Search for the cell housing the specified text and yield its (X, Y) center coordinate. 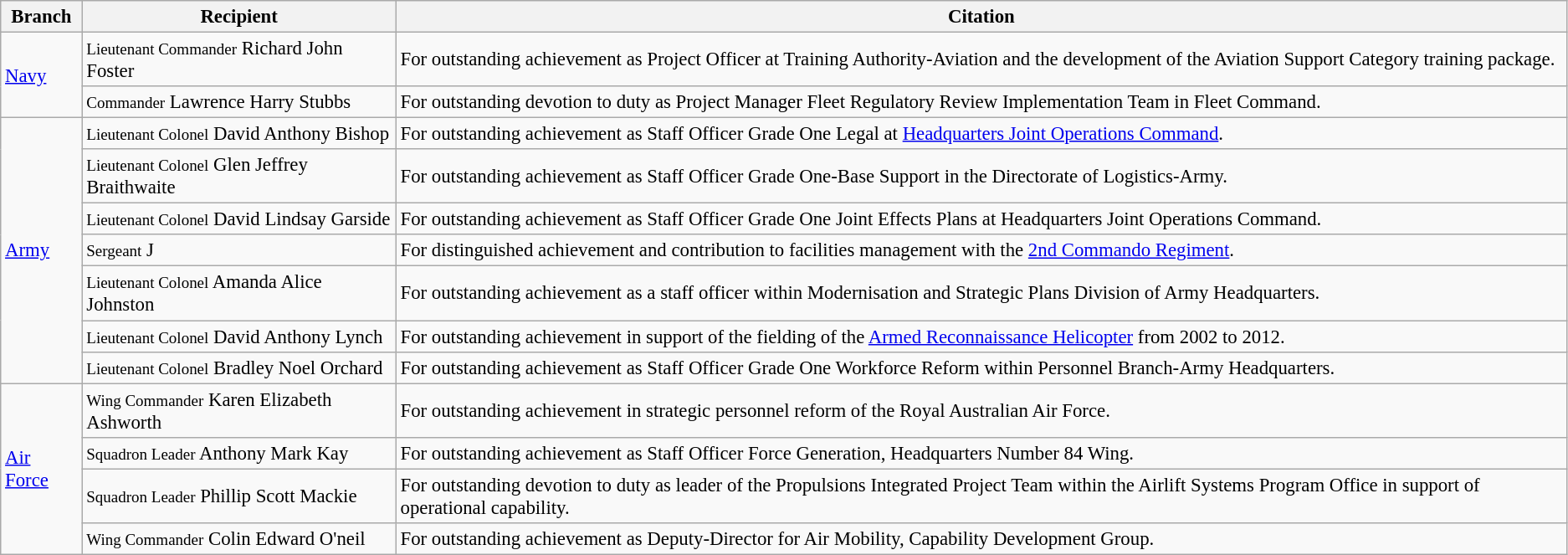
Lieutenant Colonel David Lindsay Garside (239, 219)
Squadron Leader Anthony Mark Kay (239, 453)
For outstanding achievement in strategic personnel reform of the Royal Australian Air Force. (981, 410)
Squadron Leader Phillip Scott Mackie (239, 496)
For outstanding achievement as a staff officer within Modernisation and Strategic Plans Division of Army Headquarters. (981, 293)
For outstanding devotion to duty as Project Manager Fleet Regulatory Review Implementation Team in Fleet Command. (981, 102)
For outstanding achievement as Project Officer at Training Authority-Aviation and the development of the Aviation Support Category training package. (981, 60)
Lieutenant Colonel Amanda Alice Johnston (239, 293)
For outstanding achievement as Staff Officer Grade One Workforce Reform within Personnel Branch-Army Headquarters. (981, 367)
Citation (981, 17)
For outstanding achievement as Deputy-Director for Air Mobility, Capability Development Group. (981, 539)
Air Force (42, 469)
For distinguished achievement and contribution to facilities management with the 2nd Commando Regiment. (981, 250)
Lieutenant Colonel David Anthony Lynch (239, 337)
For outstanding achievement in support of the fielding of the Armed Reconnaissance Helicopter from 2002 to 2012. (981, 337)
Sergeant J (239, 250)
Recipient (239, 17)
Army (42, 251)
Lieutenant Commander Richard John Foster (239, 60)
Lieutenant Colonel Glen Jeffrey Braithwaite (239, 176)
Lieutenant Colonel Bradley Noel Orchard (239, 367)
For outstanding achievement as Staff Officer Grade One Joint Effects Plans at Headquarters Joint Operations Command. (981, 219)
Wing Commander Colin Edward O'neil (239, 539)
Lieutenant Colonel David Anthony Bishop (239, 134)
Branch (42, 17)
For outstanding achievement as Staff Officer Grade One Legal at Headquarters Joint Operations Command. (981, 134)
For outstanding achievement as Staff Officer Force Generation, Headquarters Number 84 Wing. (981, 453)
Navy (42, 75)
For outstanding achievement as Staff Officer Grade One-Base Support in the Directorate of Logistics-Army. (981, 176)
Wing Commander Karen Elizabeth Ashworth (239, 410)
Commander Lawrence Harry Stubbs (239, 102)
